From the cell containing the given text, extract its center point as [x, y] coordinate. 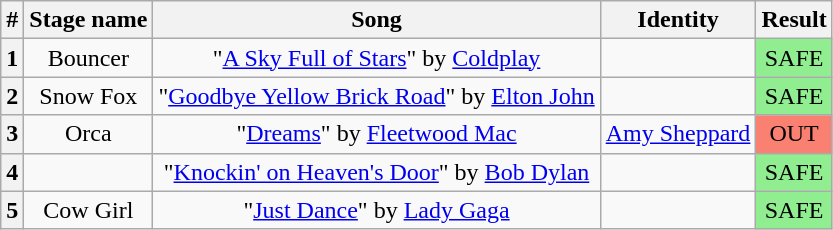
"Just Dance" by Lady Gaga [376, 210]
"Goodbye Yellow Brick Road" by Elton John [376, 96]
4 [12, 172]
Stage name [88, 20]
Snow Fox [88, 96]
Amy Sheppard [678, 134]
2 [12, 96]
"Dreams" by Fleetwood Mac [376, 134]
OUT [794, 134]
"Knockin' on Heaven's Door" by Bob Dylan [376, 172]
Orca [88, 134]
Bouncer [88, 58]
Cow Girl [88, 210]
Song [376, 20]
# [12, 20]
Result [794, 20]
5 [12, 210]
3 [12, 134]
"A Sky Full of Stars" by Coldplay [376, 58]
1 [12, 58]
Identity [678, 20]
